Determine the (X, Y) coordinate at the center of the cell enclosing the given text.  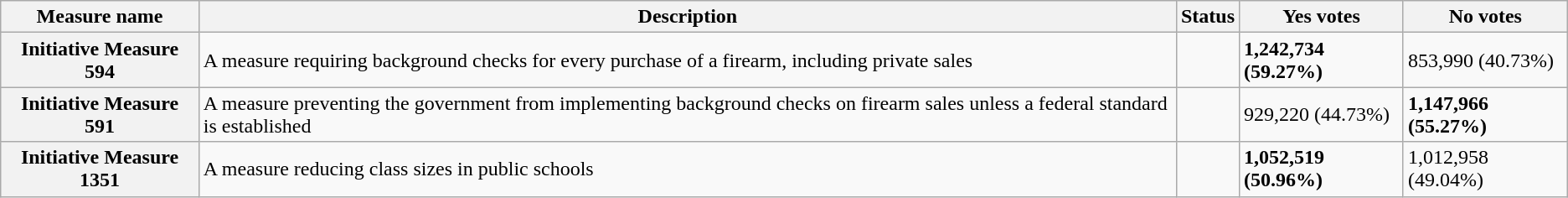
Status (1208, 17)
929,220 (44.73%) (1322, 114)
No votes (1485, 17)
Initiative Measure 1351 (101, 169)
Yes votes (1322, 17)
Measure name (101, 17)
Initiative Measure 594 (101, 60)
Initiative Measure 591 (101, 114)
Description (687, 17)
1,012,958 (49.04%) (1485, 169)
1,052,519 (50.96%) (1322, 169)
1,147,966 (55.27%) (1485, 114)
1,242,734 (59.27%) (1322, 60)
A measure requiring background checks for every purchase of a firearm, including private sales (687, 60)
A measure preventing the government from implementing background checks on firearm sales unless a federal standard is established (687, 114)
A measure reducing class sizes in public schools (687, 169)
853,990 (40.73%) (1485, 60)
